Return the (X, Y) coordinate for the center point of the cell that contains the specified text.  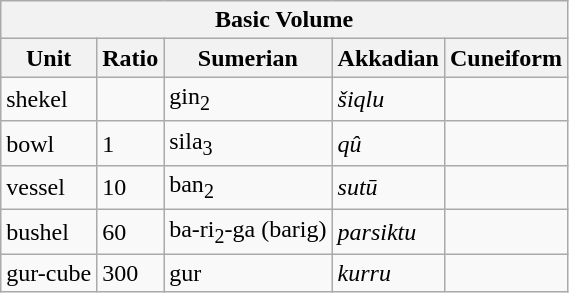
sutū (388, 188)
ba-ri2-ga (barig) (248, 232)
šiqlu (388, 99)
60 (130, 232)
shekel (49, 99)
Akkadian (388, 58)
Sumerian (248, 58)
10 (130, 188)
vessel (49, 188)
ban2 (248, 188)
300 (130, 273)
Unit (49, 58)
gur (248, 273)
Cuneiform (506, 58)
Basic Volume (284, 20)
qû (388, 143)
kurru (388, 273)
sila3 (248, 143)
parsiktu (388, 232)
bushel (49, 232)
bowl (49, 143)
1 (130, 143)
Ratio (130, 58)
gin2 (248, 99)
gur-cube (49, 273)
